Pinpoint the cell where the given text exists, returning its (x, y) midpoint coordinate. 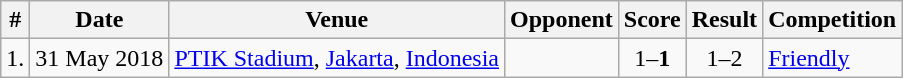
1–1 (652, 58)
Venue (337, 20)
1–2 (724, 58)
Opponent (562, 20)
Friendly (832, 58)
PTIK Stadium, Jakarta, Indonesia (337, 58)
1. (16, 58)
Result (724, 20)
Date (100, 20)
Competition (832, 20)
31 May 2018 (100, 58)
# (16, 20)
Score (652, 20)
